Return [x, y] of the center of cell containing provided text 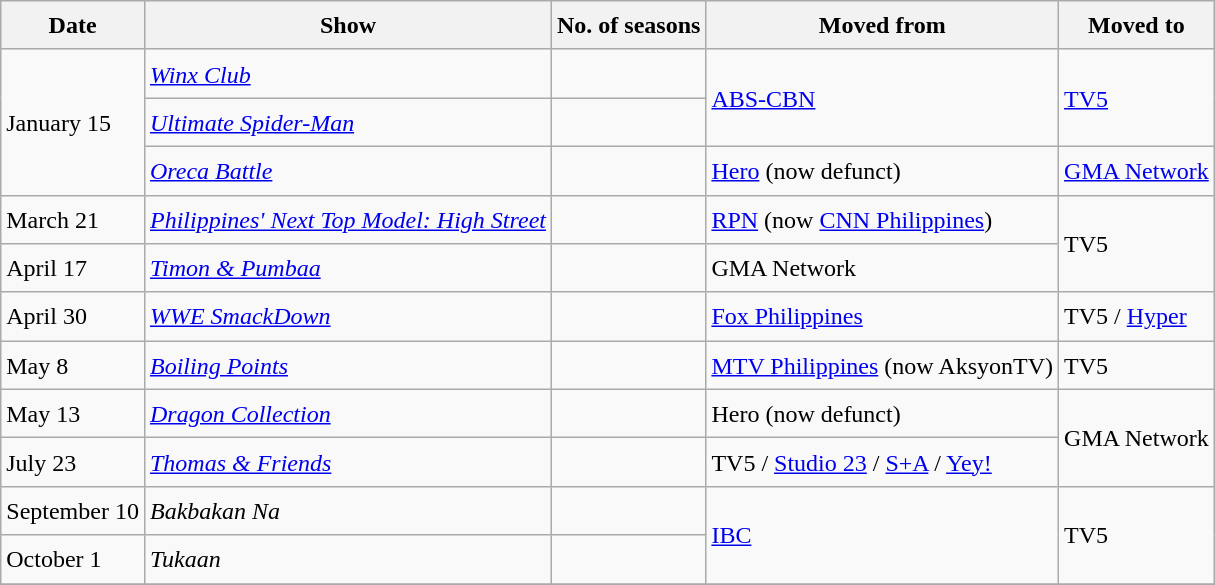
October 1 [73, 560]
Bakbakan Na [348, 510]
Oreca Battle [348, 170]
March 21 [73, 220]
Moved to [1137, 26]
April 30 [73, 316]
Fox Philippines [882, 316]
IBC [882, 534]
Winx Club [348, 74]
Date [73, 26]
ABS-CBN [882, 98]
Dragon Collection [348, 414]
TV5 / Studio 23 / S+A / Yey! [882, 462]
Tukaan [348, 560]
May 13 [73, 414]
Boiling Points [348, 366]
May 8 [73, 366]
Timon & Pumbaa [348, 268]
January 15 [73, 122]
MTV Philippines (now AksyonTV) [882, 366]
September 10 [73, 510]
Show [348, 26]
No. of seasons [628, 26]
Philippines' Next Top Model: High Street [348, 220]
TV5 / Hyper [1137, 316]
July 23 [73, 462]
Thomas & Friends [348, 462]
April 17 [73, 268]
WWE SmackDown [348, 316]
Moved from [882, 26]
Ultimate Spider-Man [348, 122]
RPN (now CNN Philippines) [882, 220]
